Determine the (X, Y) coordinate at the center of the cell enclosing the given text.  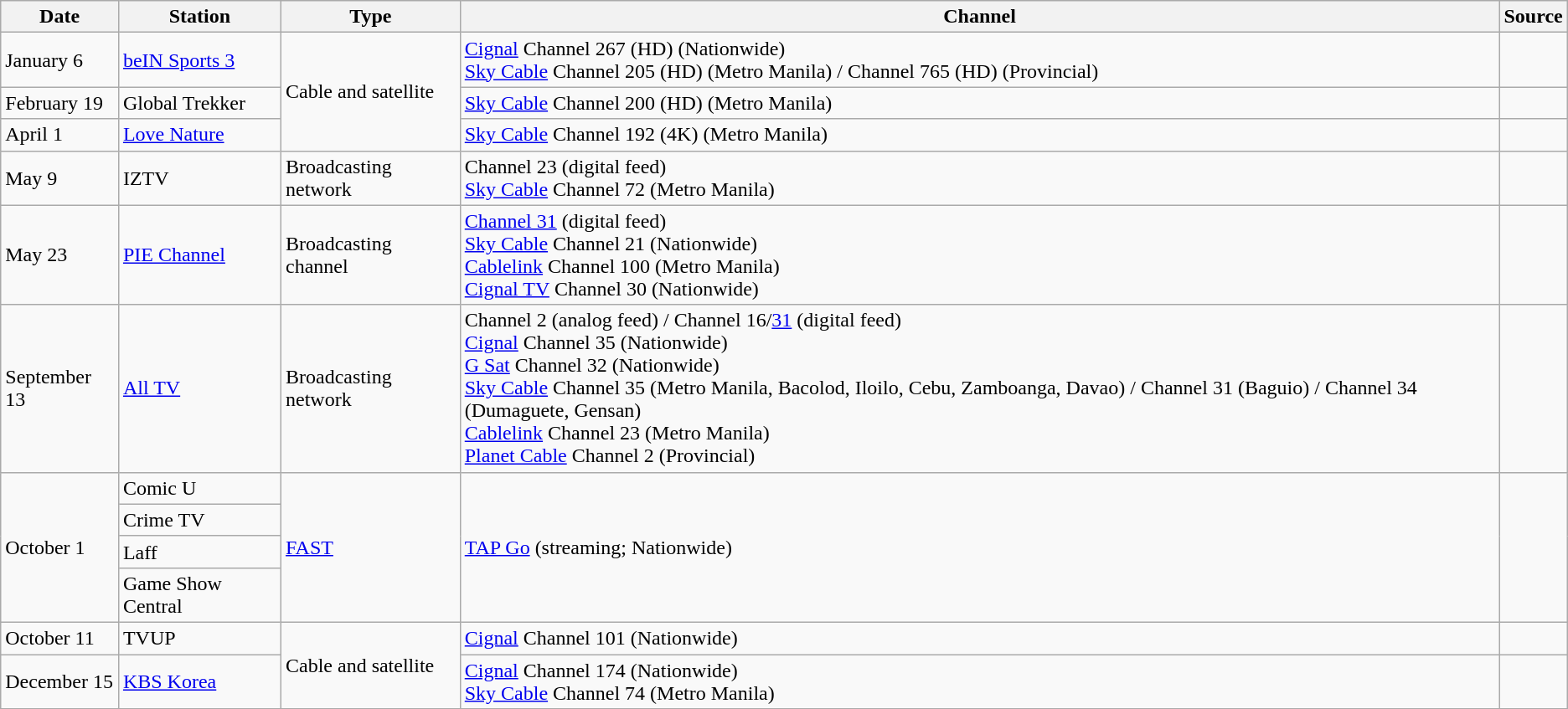
Source (1533, 17)
Love Nature (199, 135)
PIE Channel (199, 254)
Cignal Channel 101 (Nationwide) (980, 638)
Channel 31 (digital feed)Sky Cable Channel 21 (Nationwide)Cablelink Channel 100 (Metro Manila)Cignal TV Channel 30 (Nationwide) (980, 254)
Comic U (199, 488)
February 19 (60, 103)
May 9 (60, 177)
September 13 (60, 388)
Station (199, 17)
October 11 (60, 638)
October 1 (60, 547)
IZTV (199, 177)
Global Trekker (199, 103)
KBS Korea (199, 681)
Type (370, 17)
Crime TV (199, 520)
January 6 (60, 60)
FAST (370, 547)
Game Show Central (199, 594)
Sky Cable Channel 192 (4K) (Metro Manila) (980, 135)
December 15 (60, 681)
Channel 23 (digital feed)Sky Cable Channel 72 (Metro Manila) (980, 177)
TAP Go (streaming; Nationwide) (980, 547)
Laff (199, 552)
Channel (980, 17)
Sky Cable Channel 200 (HD) (Metro Manila) (980, 103)
Broadcasting channel (370, 254)
April 1 (60, 135)
Cignal Channel 174 (Nationwide)Sky Cable Channel 74 (Metro Manila) (980, 681)
Cignal Channel 267 (HD) (Nationwide)Sky Cable Channel 205 (HD) (Metro Manila) / Channel 765 (HD) (Provincial) (980, 60)
May 23 (60, 254)
beIN Sports 3 (199, 60)
All TV (199, 388)
Date (60, 17)
TVUP (199, 638)
